For the text-containing cell, return its midpoint in (x, y) coordinate format. 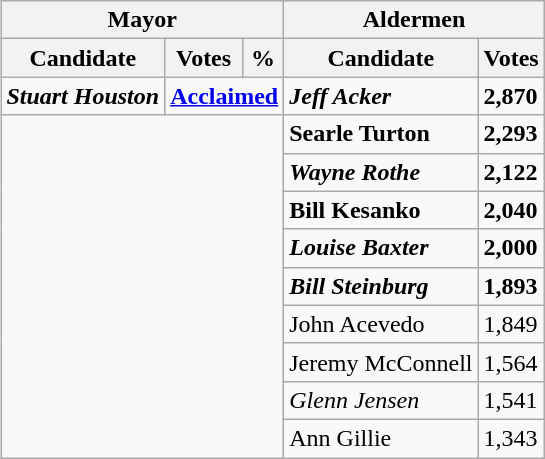
Stuart Houston (83, 96)
Glenn Jensen (381, 400)
Searle Turton (381, 134)
1,849 (511, 324)
Jeremy McConnell (381, 362)
John Acevedo (381, 324)
2,293 (511, 134)
1,541 (511, 400)
Mayor (142, 20)
2,040 (511, 210)
2,870 (511, 96)
1,893 (511, 286)
Jeff Acker (381, 96)
% (262, 58)
2,122 (511, 172)
Ann Gillie (381, 438)
Wayne Rothe (381, 172)
1,564 (511, 362)
1,343 (511, 438)
Louise Baxter (381, 248)
Acclaimed (224, 96)
Bill Kesanko (381, 210)
2,000 (511, 248)
Bill Steinburg (381, 286)
Aldermen (414, 20)
